Output the (x, y) coordinate of the center of the cell containing the given text.  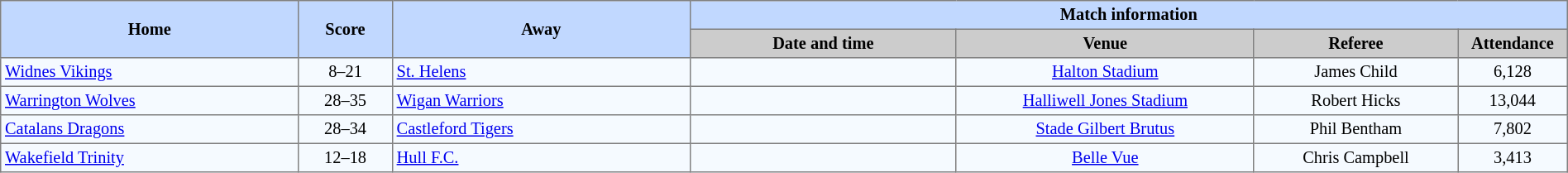
Castleford Tigers (541, 129)
28–34 (346, 129)
Widnes Vikings (150, 72)
Wigan Warriors (541, 100)
Stade Gilbert Brutus (1105, 129)
7,802 (1513, 129)
Away (541, 30)
Phil Bentham (1355, 129)
Venue (1105, 43)
Hull F.C. (541, 157)
Warrington Wolves (150, 100)
3,413 (1513, 157)
Chris Campbell (1355, 157)
St. Helens (541, 72)
Belle Vue (1105, 157)
Score (346, 30)
Match information (1128, 15)
6,128 (1513, 72)
Halliwell Jones Stadium (1105, 100)
12–18 (346, 157)
13,044 (1513, 100)
James Child (1355, 72)
Date and time (823, 43)
Referee (1355, 43)
Robert Hicks (1355, 100)
Attendance (1513, 43)
28–35 (346, 100)
Halton Stadium (1105, 72)
8–21 (346, 72)
Home (150, 30)
Catalans Dragons (150, 129)
Wakefield Trinity (150, 157)
